Provide the [x, y] coordinate of the cell's center where the given text is located.  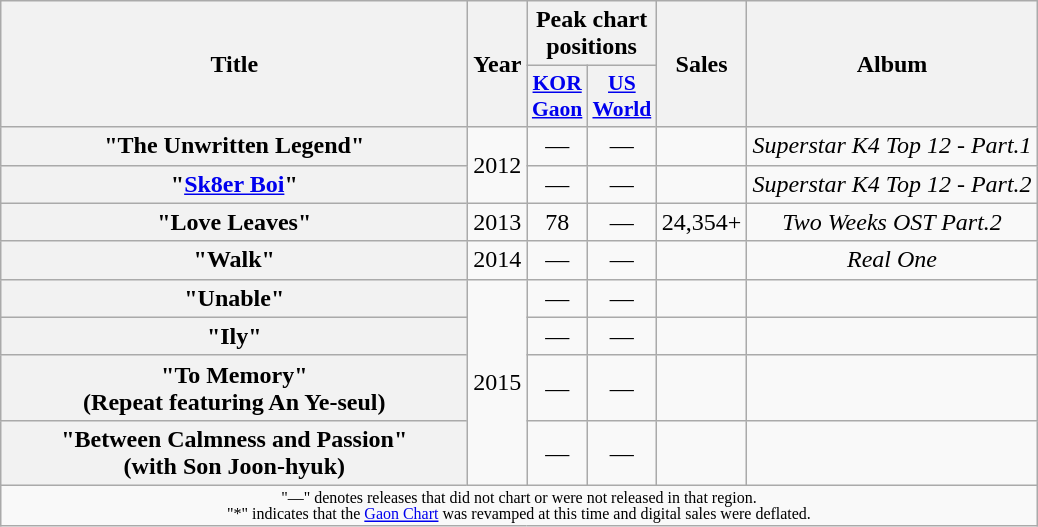
USWorld [622, 96]
"To Memory"(Repeat featuring An Ye-seul) [234, 388]
2012 [498, 165]
Two Weeks OST Part.2 [892, 222]
"Love Leaves" [234, 222]
"Ily" [234, 336]
"Sk8er Boi" [234, 184]
"Walk" [234, 260]
Superstar K4 Top 12 - Part.2 [892, 184]
24,354+ [702, 222]
Superstar K4 Top 12 - Part.1 [892, 146]
KORGaon [558, 96]
Real One [892, 260]
"The Unwritten Legend" [234, 146]
2014 [498, 260]
78 [558, 222]
Peak chart positions [592, 34]
2015 [498, 382]
2013 [498, 222]
Year [498, 64]
"Between Calmness and Passion"(with Son Joon-hyuk) [234, 452]
Sales [702, 64]
"Unable" [234, 298]
Title [234, 64]
Album [892, 64]
